Determine the [x, y] coordinate at the center of the cell enclosing the given text.  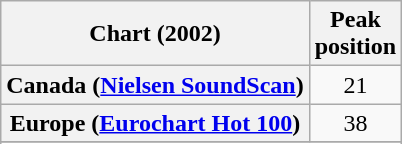
Chart (2002) [155, 34]
Europe (Eurochart Hot 100) [155, 123]
38 [355, 123]
Canada (Nielsen SoundScan) [155, 85]
21 [355, 85]
Peakposition [355, 34]
